Scan for the cell matching the given text and deliver its [x, y] coordinate at center. 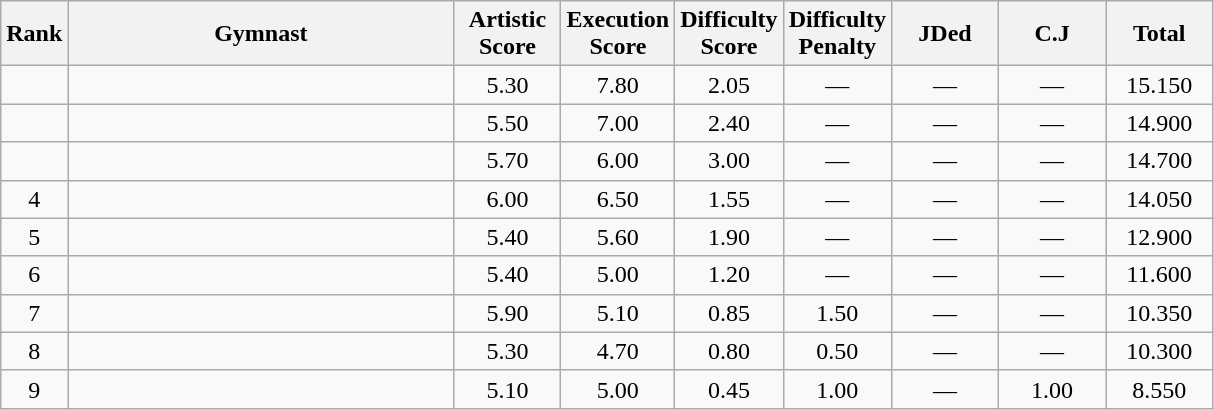
0.85 [729, 313]
Difficulty Penalty [837, 34]
Total [1160, 34]
10.300 [1160, 351]
1.55 [729, 199]
12.900 [1160, 237]
5.70 [508, 161]
7.00 [618, 123]
7.80 [618, 85]
0.45 [729, 389]
6.50 [618, 199]
4.70 [618, 351]
5.90 [508, 313]
2.05 [729, 85]
5 [34, 237]
Execution Score [618, 34]
1.90 [729, 237]
14.700 [1160, 161]
14.900 [1160, 123]
0.80 [729, 351]
Difficulty Score [729, 34]
Rank [34, 34]
C.J [1052, 34]
2.40 [729, 123]
8.550 [1160, 389]
3.00 [729, 161]
6 [34, 275]
1.50 [837, 313]
JDed [944, 34]
1.20 [729, 275]
Artistic Score [508, 34]
9 [34, 389]
5.50 [508, 123]
4 [34, 199]
11.600 [1160, 275]
10.350 [1160, 313]
7 [34, 313]
Gymnast [261, 34]
14.050 [1160, 199]
0.50 [837, 351]
15.150 [1160, 85]
5.60 [618, 237]
8 [34, 351]
